Identify which cell holds the provided text, then report its (X, Y) central coordinate. 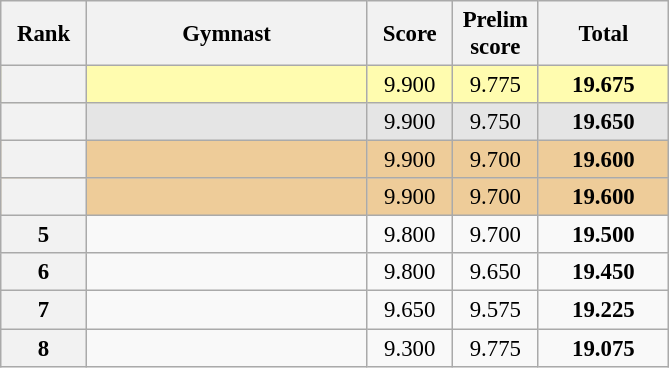
Total (604, 34)
9.575 (496, 310)
Gymnast (226, 34)
6 (44, 273)
7 (44, 310)
19.075 (604, 348)
19.500 (604, 235)
9.300 (410, 348)
Rank (44, 34)
Score (410, 34)
19.675 (604, 85)
19.225 (604, 310)
5 (44, 235)
8 (44, 348)
19.450 (604, 273)
9.750 (496, 122)
Prelim score (496, 34)
19.650 (604, 122)
